Extract the [x, y] coordinate from the center of the cell holding the provided text.  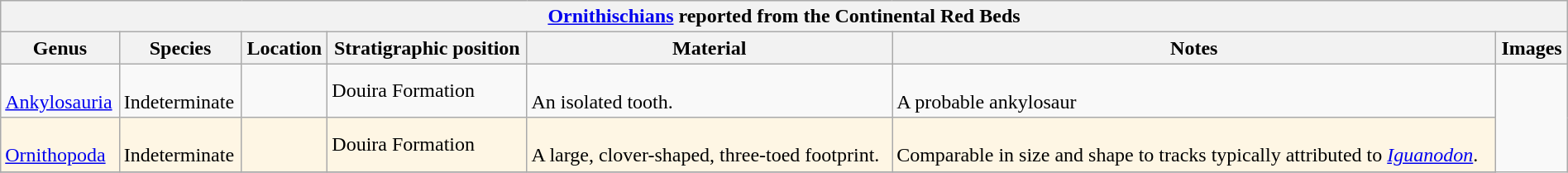
Genus [60, 48]
Ankylosauria [60, 91]
Ornithischians reported from the Continental Red Beds [784, 17]
Stratigraphic position [427, 48]
Location [284, 48]
A large, clover-shaped, three-toed footprint. [710, 144]
Images [1532, 48]
Comparable in size and shape to tracks typically attributed to Iguanodon. [1194, 144]
Notes [1194, 48]
Species [180, 48]
Material [710, 48]
Ornithopoda [60, 144]
A probable ankylosaur [1194, 91]
An isolated tooth. [710, 91]
